For the text-containing cell, return its midpoint in (x, y) coordinate format. 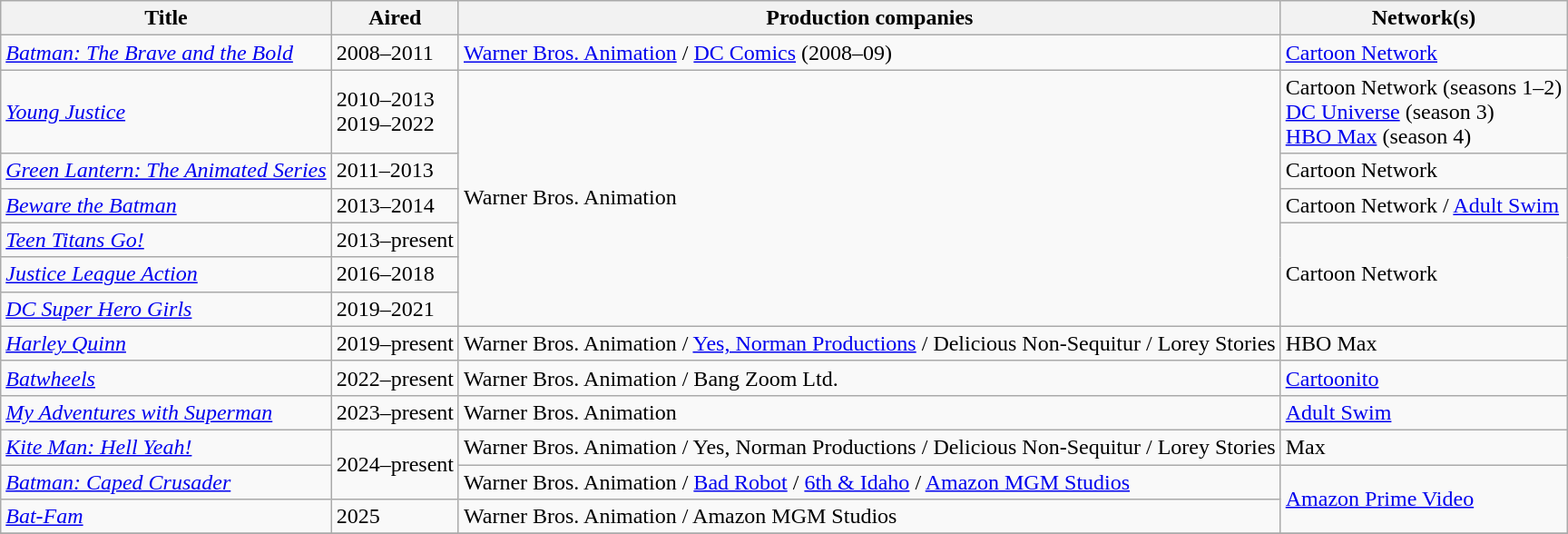
2013–2014 (395, 205)
2025 (395, 517)
Cartoon Network / Adult Swim (1424, 205)
Warner Bros. Animation / Bang Zoom Ltd. (869, 378)
Aired (395, 18)
DC Super Hero Girls (166, 309)
HBO Max (1424, 343)
Max (1424, 447)
2016–2018 (395, 274)
Beware the Batman (166, 205)
Warner Bros. Animation / Amazon MGM Studios (869, 517)
Batwheels (166, 378)
Cartoon Network (seasons 1–2)DC Universe (season 3)HBO Max (season 4) (1424, 112)
Network(s) (1424, 18)
Adult Swim (1424, 412)
Green Lantern: The Animated Series (166, 171)
Batman: The Brave and the Bold (166, 53)
2022–present (395, 378)
Cartoonito (1424, 378)
Batman: Caped Crusader (166, 482)
2023–present (395, 412)
2013–present (395, 240)
2008–2011 (395, 53)
Amazon Prime Video (1424, 499)
2019–present (395, 343)
Bat-Fam (166, 517)
Justice League Action (166, 274)
Title (166, 18)
Young Justice (166, 112)
Warner Bros. Animation / DC Comics (2008–09) (869, 53)
2011–2013 (395, 171)
Warner Bros. Animation / Bad Robot / 6th & Idaho / Amazon MGM Studios (869, 482)
2010–20132019–2022 (395, 112)
2024–present (395, 464)
Harley Quinn (166, 343)
Kite Man: Hell Yeah! (166, 447)
My Adventures with Superman (166, 412)
2019–2021 (395, 309)
Teen Titans Go! (166, 240)
Production companies (869, 18)
